Pinpoint the cell where the given text exists, returning its (X, Y) midpoint coordinate. 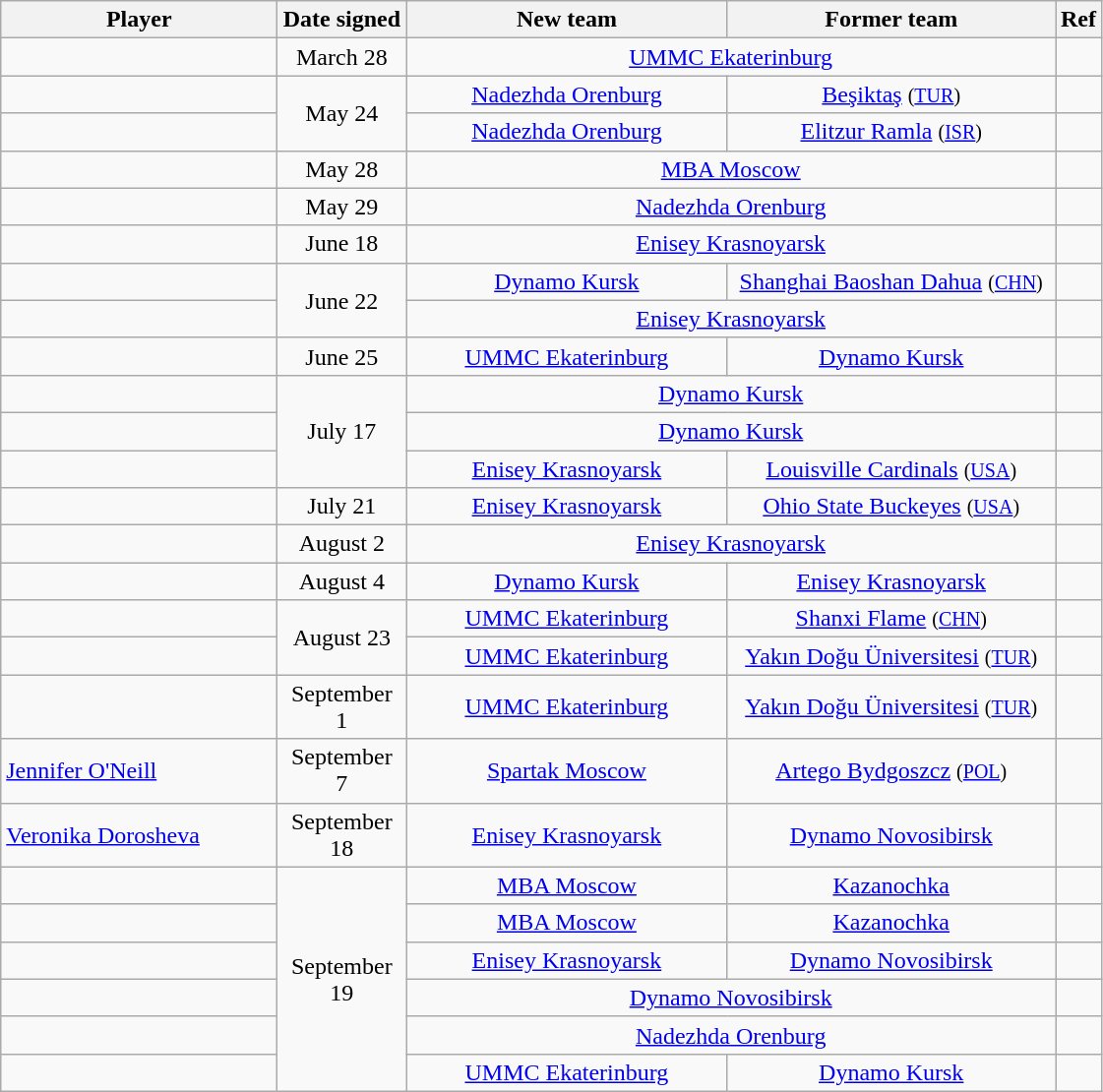
Player (140, 20)
May 29 (342, 207)
September 19 (342, 979)
Elitzur Ramla (ISR) (891, 132)
Date signed (342, 20)
Ohio State Buckeyes (USA) (891, 507)
Louisville Cardinals (USA) (891, 469)
Ref (1078, 20)
Artego Bydgoszcz (POL) (891, 771)
June 22 (342, 300)
Shanxi Flame (CHN) (891, 619)
June 18 (342, 244)
September 1 (342, 706)
Shanghai Baoshan Dahua (CHN) (891, 281)
Jennifer O'Neill (140, 771)
March 28 (342, 57)
August 23 (342, 637)
July 21 (342, 507)
Former team (891, 20)
September 18 (342, 834)
July 17 (342, 431)
September 7 (342, 771)
May 24 (342, 113)
May 28 (342, 169)
Spartak Moscow (567, 771)
Beşiktaş (TUR) (891, 94)
Veronika Dorosheva (140, 834)
June 25 (342, 356)
August 4 (342, 581)
August 2 (342, 544)
New team (567, 20)
